Return [x, y] of the center of cell containing provided text 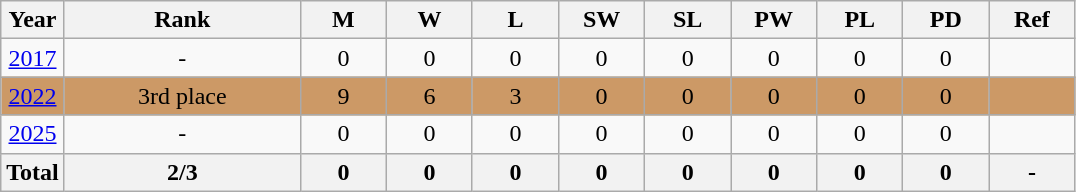
3 [515, 96]
SW [602, 20]
2022 [33, 96]
6 [429, 96]
M [343, 20]
W [429, 20]
L [515, 20]
2017 [33, 58]
PW [774, 20]
PD [946, 20]
2025 [33, 134]
Year [33, 20]
PL [860, 20]
Ref [1032, 20]
SL [688, 20]
9 [343, 96]
Total [33, 172]
3rd place [182, 96]
Rank [182, 20]
2/3 [182, 172]
